Extract the (X, Y) coordinate from the center of the cell holding the provided text.  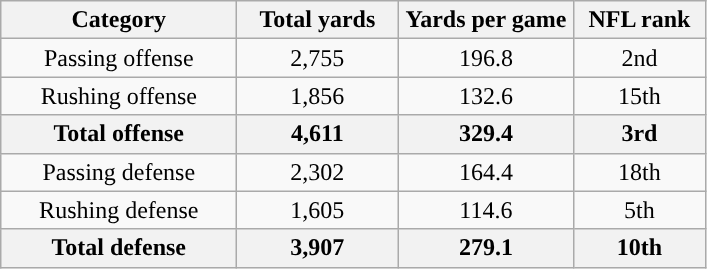
15th (640, 96)
2,302 (318, 172)
132.6 (486, 96)
10th (640, 248)
164.4 (486, 172)
2nd (640, 58)
329.4 (486, 134)
18th (640, 172)
3rd (640, 134)
Passing defense (119, 172)
Total yards (318, 20)
NFL rank (640, 20)
Passing offense (119, 58)
Yards per game (486, 20)
Rushing offense (119, 96)
4,611 (318, 134)
Total offense (119, 134)
279.1 (486, 248)
3,907 (318, 248)
Total defense (119, 248)
1,605 (318, 210)
2,755 (318, 58)
114.6 (486, 210)
Rushing defense (119, 210)
Category (119, 20)
1,856 (318, 96)
5th (640, 210)
196.8 (486, 58)
